Locate the cell with the specified text and output its (X, Y) center coordinate. 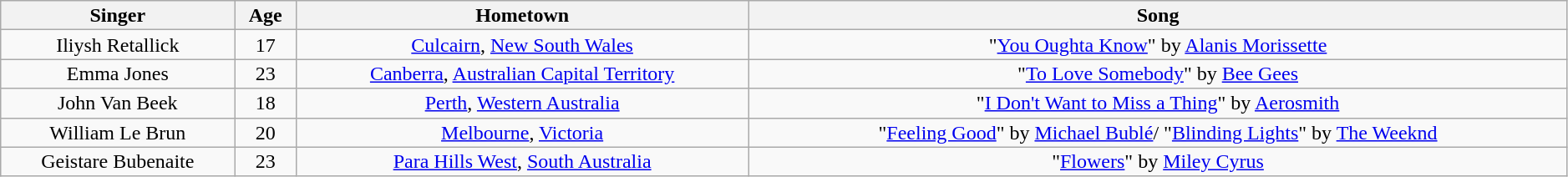
Perth, Western Australia (521, 104)
"I Don't Want to Miss a Thing" by Aerosmith (1158, 104)
Song (1158, 15)
Age (266, 15)
"Flowers" by Miley Cyrus (1158, 162)
Iliysh Retallick (118, 45)
Canberra, Australian Capital Territory (521, 73)
Hometown (521, 15)
Geistare Bubenaite (118, 162)
Emma Jones (118, 73)
"Feeling Good" by Michael Bublé/ "Blinding Lights" by The Weeknd (1158, 132)
18 (266, 104)
Para Hills West, South Australia (521, 162)
John Van Beek (118, 104)
Singer (118, 15)
William Le Brun (118, 132)
"To Love Somebody" by Bee Gees (1158, 73)
Melbourne, Victoria (521, 132)
"You Oughta Know" by Alanis Morissette (1158, 45)
20 (266, 132)
17 (266, 45)
Culcairn, New South Wales (521, 45)
